Extract the (X, Y) coordinate from the center of the cell holding the provided text.  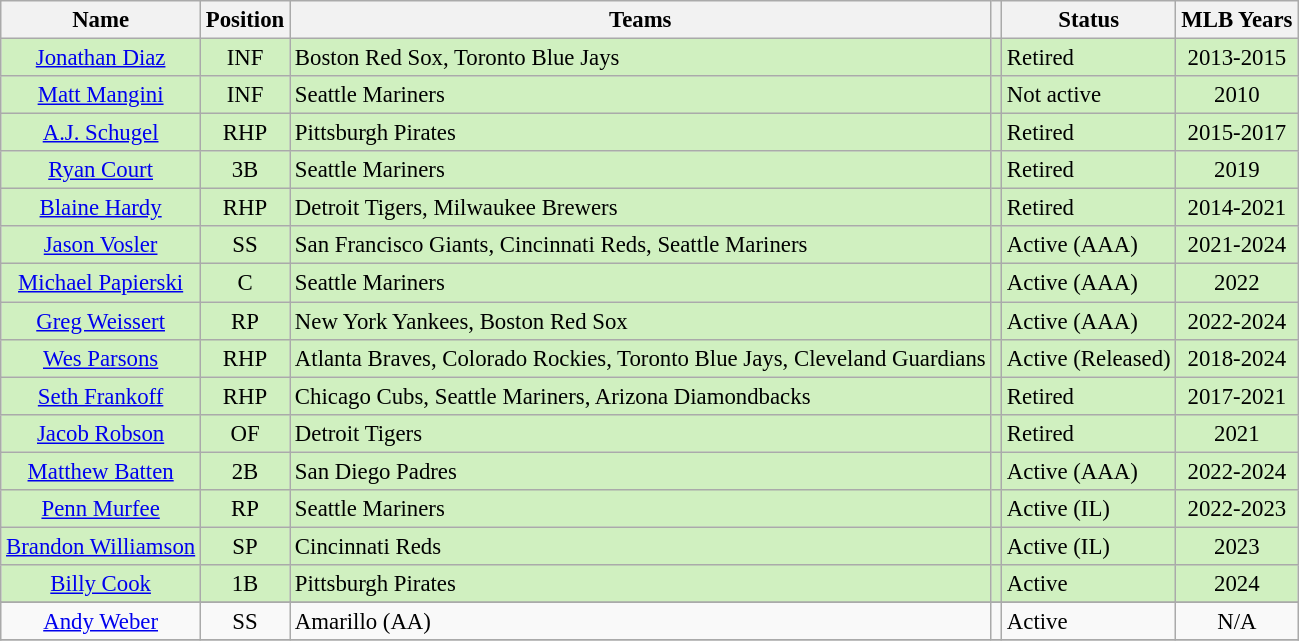
Detroit Tigers, Milwaukee Brewers (640, 208)
2B (244, 471)
Andy Weber (101, 621)
3B (244, 170)
1B (244, 584)
OF (244, 433)
2022 (1237, 283)
N/A (1237, 621)
Atlanta Braves, Colorado Rockies, Toronto Blue Jays, Cleveland Guardians (640, 358)
Penn Murfee (101, 509)
2022-2023 (1237, 509)
New York Yankees, Boston Red Sox (640, 321)
Matt Mangini (101, 95)
Not active (1089, 95)
2018-2024 (1237, 358)
Blaine Hardy (101, 208)
Brandon Williamson (101, 546)
2023 (1237, 546)
Seth Frankoff (101, 396)
2013-2015 (1237, 58)
MLB Years (1237, 20)
2021-2024 (1237, 245)
Detroit Tigers (640, 433)
Matthew Batten (101, 471)
2024 (1237, 584)
Chicago Cubs, Seattle Mariners, Arizona Diamondbacks (640, 396)
San Diego Padres (640, 471)
Greg Weissert (101, 321)
2017-2021 (1237, 396)
San Francisco Giants, Cincinnati Reds, Seattle Mariners (640, 245)
SP (244, 546)
2010 (1237, 95)
Jacob Robson (101, 433)
2019 (1237, 170)
Wes Parsons (101, 358)
Position (244, 20)
Status (1089, 20)
2021 (1237, 433)
Ryan Court (101, 170)
Jason Vosler (101, 245)
Cincinnati Reds (640, 546)
Name (101, 20)
Billy Cook (101, 584)
Amarillo (AA) (640, 621)
Active (Released) (1089, 358)
2015-2017 (1237, 133)
Michael Papierski (101, 283)
C (244, 283)
Jonathan Diaz (101, 58)
A.J. Schugel (101, 133)
2014-2021 (1237, 208)
Teams (640, 20)
Boston Red Sox, Toronto Blue Jays (640, 58)
